Scan for the cell matching the given text and deliver its (X, Y) coordinate at center. 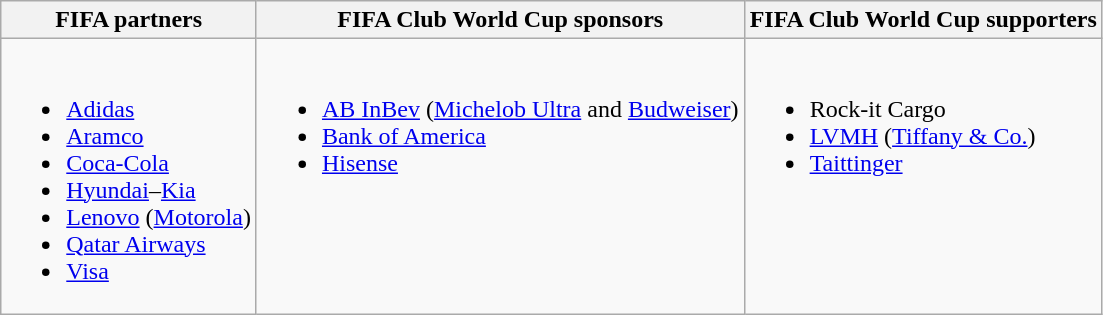
AdidasAramcoCoca-ColaHyundai–KiaLenovo (Motorola)Qatar AirwaysVisa (129, 176)
AB InBev (Michelob Ultra and Budweiser)Bank of AmericaHisense (500, 176)
FIFA Club World Cup supporters (923, 20)
FIFA partners (129, 20)
Rock-it CargoLVMH (Tiffany & Co.)Taittinger (923, 176)
FIFA Club World Cup sponsors (500, 20)
